Locate the cell with the specified text and output its (X, Y) center coordinate. 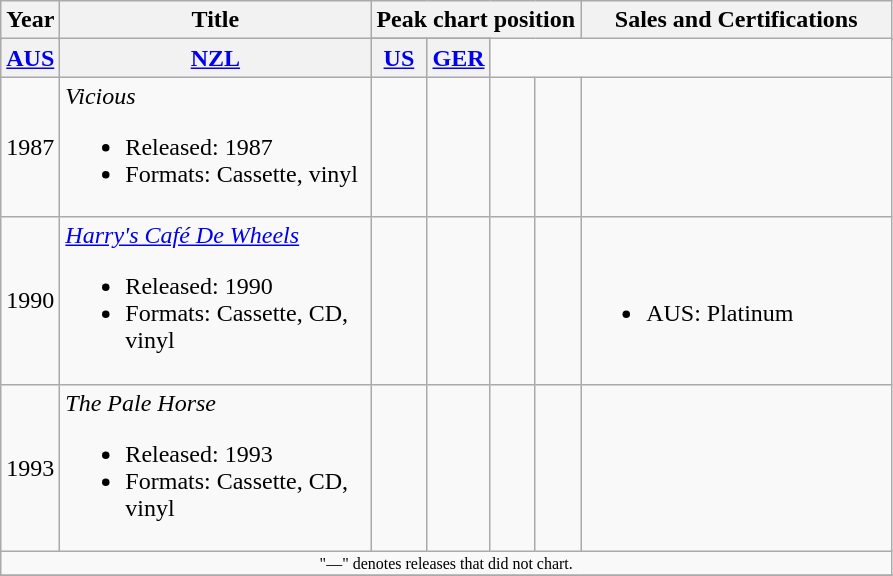
1990 (30, 300)
GER (458, 58)
NZL (216, 58)
Harry's Café De WheelsReleased: 1990Formats: Cassette, CD, vinyl (216, 300)
"—" denotes releases that did not chart. (446, 563)
Peak chart position (476, 20)
Year (30, 20)
1987 (30, 147)
1993 (30, 468)
US (399, 58)
AUS (30, 58)
Sales and Certifications (736, 20)
Title (216, 20)
ViciousReleased: 1987Formats: Cassette, vinyl (216, 147)
AUS: Platinum (736, 300)
The Pale HorseReleased: 1993Formats: Cassette, CD, vinyl (216, 468)
